Return the [x, y] coordinate for the center point of the cell that contains the specified text.  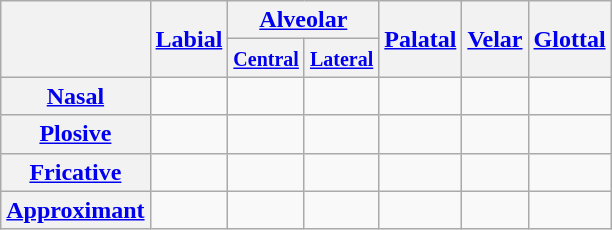
Approximant [76, 210]
Lateral [341, 58]
Central [266, 58]
Nasal [76, 96]
Palatal [420, 39]
Glottal [570, 39]
Velar [495, 39]
Labial [189, 39]
Plosive [76, 134]
Alveolar [304, 20]
Fricative [76, 172]
